Capture the cell that displays the provided text and extract its (X, Y) central coordinate. 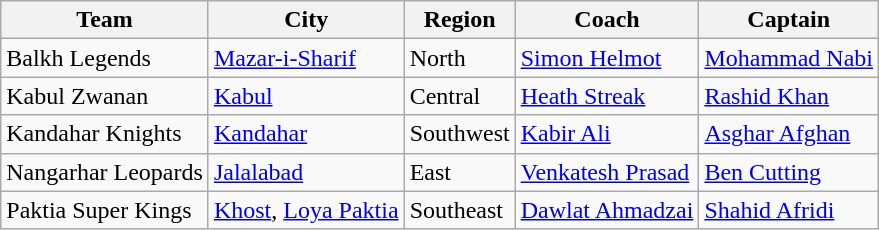
Simon Helmot (607, 58)
Ben Cutting (789, 172)
Dawlat Ahmadzai (607, 210)
Southeast (460, 210)
Mazar-i-Sharif (306, 58)
Coach (607, 20)
East (460, 172)
Balkh Legends (105, 58)
Shahid Afridi (789, 210)
Kandahar Knights (105, 134)
Mohammad Nabi (789, 58)
Kabir Ali (607, 134)
Jalalabad (306, 172)
North (460, 58)
Region (460, 20)
Paktia Super Kings (105, 210)
Team (105, 20)
Khost, Loya Paktia (306, 210)
Kabul (306, 96)
Heath Streak (607, 96)
Nangarhar Leopards (105, 172)
Kandahar (306, 134)
Venkatesh Prasad (607, 172)
Rashid Khan (789, 96)
Central (460, 96)
Kabul Zwanan (105, 96)
Asghar Afghan (789, 134)
Southwest (460, 134)
City (306, 20)
Captain (789, 20)
